Output the [X, Y] coordinate of the center of the cell containing the given text.  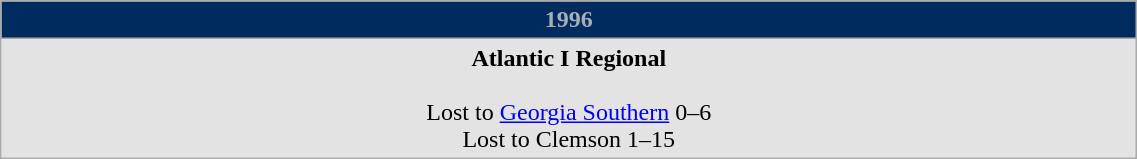
1996 [569, 20]
Atlantic I RegionalLost to Georgia Southern 0–6Lost to Clemson 1–15 [569, 98]
